Extract the [x, y] coordinate from the center of the cell holding the provided text.  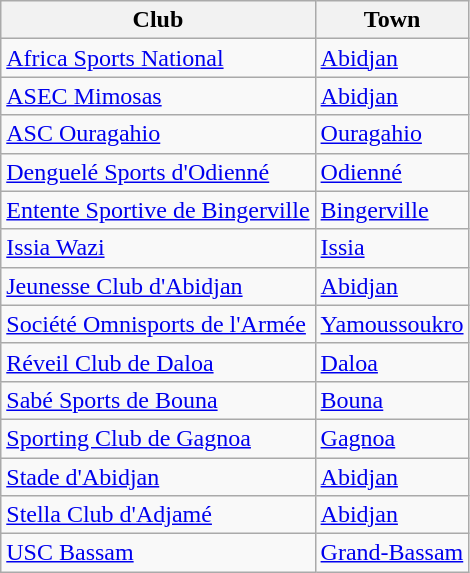
Issia [392, 248]
Yamoussoukro [392, 324]
Africa Sports National [158, 58]
Denguelé Sports d'Odienné [158, 172]
Réveil Club de Daloa [158, 362]
Société Omnisports de l'Armée [158, 324]
USC Bassam [158, 553]
Club [158, 20]
Entente Sportive de Bingerville [158, 210]
Bingerville [392, 210]
Sabé Sports de Bouna [158, 400]
ASEC Mimosas [158, 96]
Bouna [392, 400]
Grand-Bassam [392, 553]
Stella Club d'Adjamé [158, 515]
Issia Wazi [158, 248]
Sporting Club de Gagnoa [158, 438]
Town [392, 20]
Gagnoa [392, 438]
Odienné [392, 172]
Stade d'Abidjan [158, 477]
Jeunesse Club d'Abidjan [158, 286]
Ouragahio [392, 134]
Daloa [392, 362]
ASC Ouragahio [158, 134]
